Pinpoint the cell where the given text exists, returning its (X, Y) midpoint coordinate. 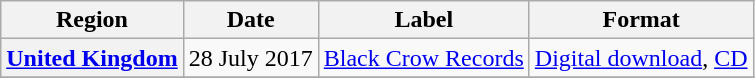
Region (92, 20)
Label (424, 20)
United Kingdom (92, 58)
28 July 2017 (250, 58)
Format (641, 20)
Date (250, 20)
Digital download, CD (641, 58)
Black Crow Records (424, 58)
